Return [X, Y] of the center of cell containing provided text 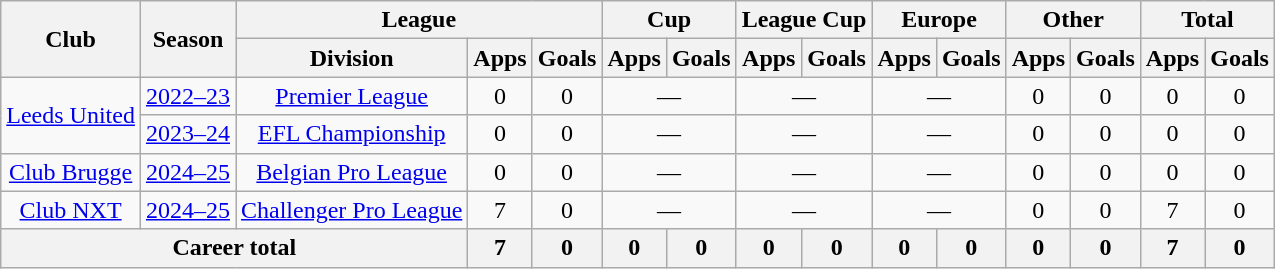
Club Brugge [71, 172]
Club [71, 39]
Leeds United [71, 115]
Premier League [352, 96]
League Cup [804, 20]
Other [1073, 20]
2023–24 [188, 134]
Challenger Pro League [352, 210]
EFL Championship [352, 134]
Division [352, 58]
Career total [234, 248]
Season [188, 39]
Cup [669, 20]
2022–23 [188, 96]
Belgian Pro League [352, 172]
Europe [939, 20]
Club NXT [71, 210]
League [419, 20]
Total [1207, 20]
